For the text-containing cell, return its midpoint in (X, Y) coordinate format. 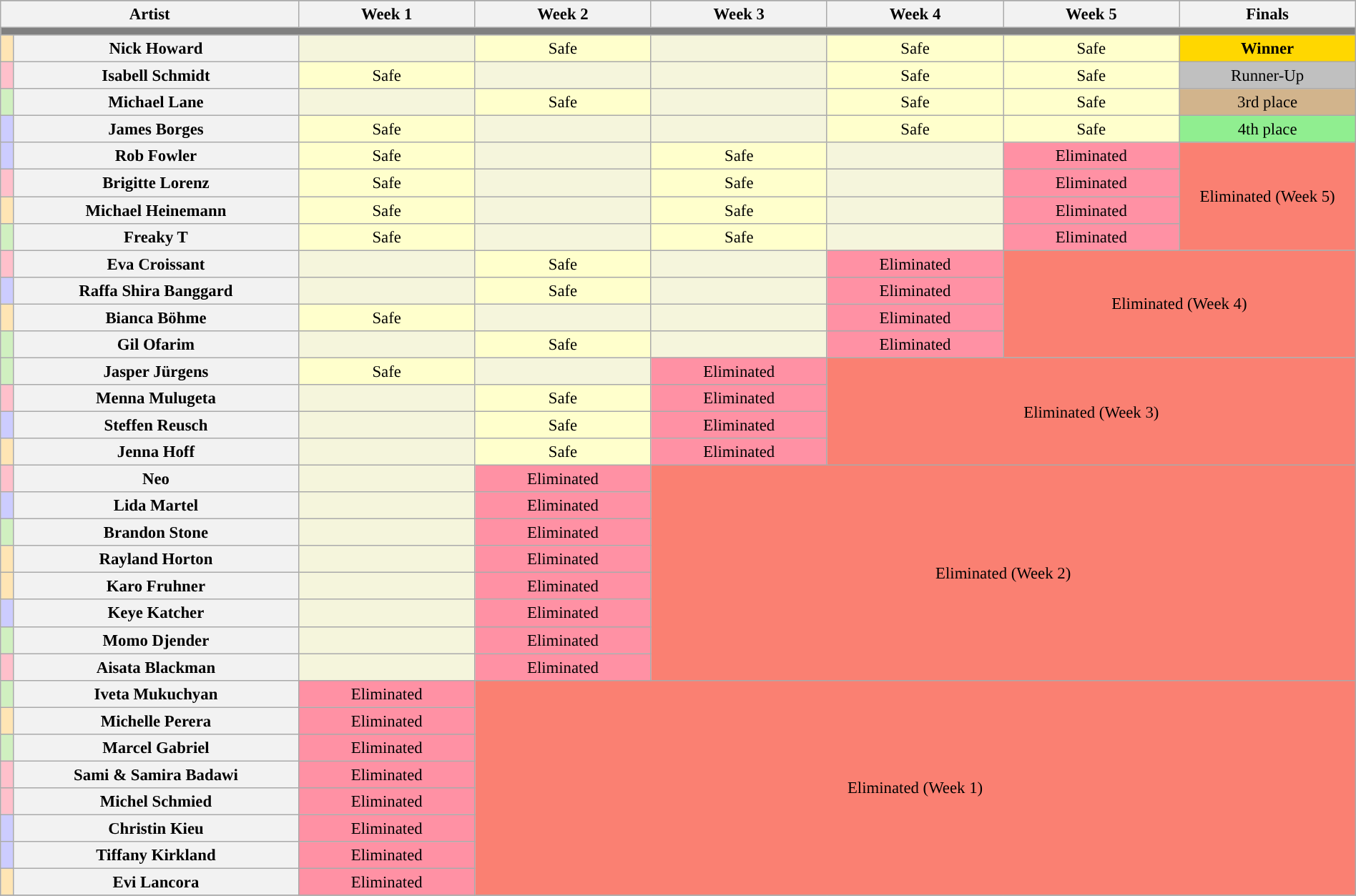
Artist (150, 14)
Michel Schmied (156, 802)
Week 1 (387, 14)
Aisata Blackman (156, 667)
Rob Fowler (156, 157)
Week 5 (1091, 14)
Bianca Böhme (156, 317)
Michelle Perera (156, 721)
Rayland Horton (156, 559)
Keye Katcher (156, 614)
Momo Djender (156, 640)
Finals (1267, 14)
Runner-Up (1267, 76)
James Borges (156, 129)
Evi Lancora (156, 882)
Sami & Samira Badawi (156, 774)
Iveta Mukuchyan (156, 694)
Brandon Stone (156, 533)
Freaky T (156, 237)
Neo (156, 479)
Week 4 (915, 14)
Eliminated (Week 4) (1180, 304)
Eliminated (Week 5) (1267, 197)
Week 2 (563, 14)
Isabell Schmidt (156, 76)
Menna Mulugeta (156, 398)
4th place (1267, 129)
Gil Ofarim (156, 345)
Karo Fruhner (156, 586)
Eliminated (Week 2) (1003, 573)
Marcel Gabriel (156, 748)
Michael Lane (156, 102)
Nick Howard (156, 49)
Jenna Hoff (156, 452)
Winner (1267, 49)
3rd place (1267, 102)
Lida Martel (156, 506)
Week 3 (739, 14)
Jasper Jürgens (156, 371)
Brigitte Lorenz (156, 183)
Christin Kieu (156, 828)
Eva Croissant (156, 264)
Steffen Reusch (156, 425)
Eliminated (Week 1) (915, 788)
Michael Heinemann (156, 210)
Eliminated (Week 3) (1091, 411)
Raffa Shira Banggard (156, 290)
Tiffany Kirkland (156, 855)
